Determine the [x, y] coordinate at the center of the cell enclosing the given text.  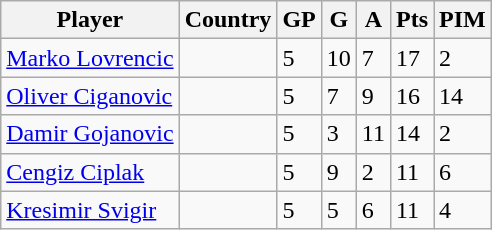
A [373, 20]
Marko Lovrencic [90, 58]
G [338, 20]
16 [412, 96]
Country [228, 20]
GP [299, 20]
3 [338, 134]
Pts [412, 20]
PIM [463, 20]
10 [338, 58]
Oliver Ciganovic [90, 96]
Cengiz Ciplak [90, 172]
4 [463, 210]
Damir Gojanovic [90, 134]
Player [90, 20]
17 [412, 58]
Kresimir Svigir [90, 210]
